Provide the [x, y] coordinate of the cell's center where the given text is located.  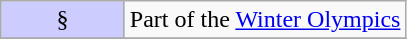
Part of the Winter Olympics [265, 20]
§ [63, 20]
